Detect which cell encompasses the target text, then output its [x, y] center coordinate. 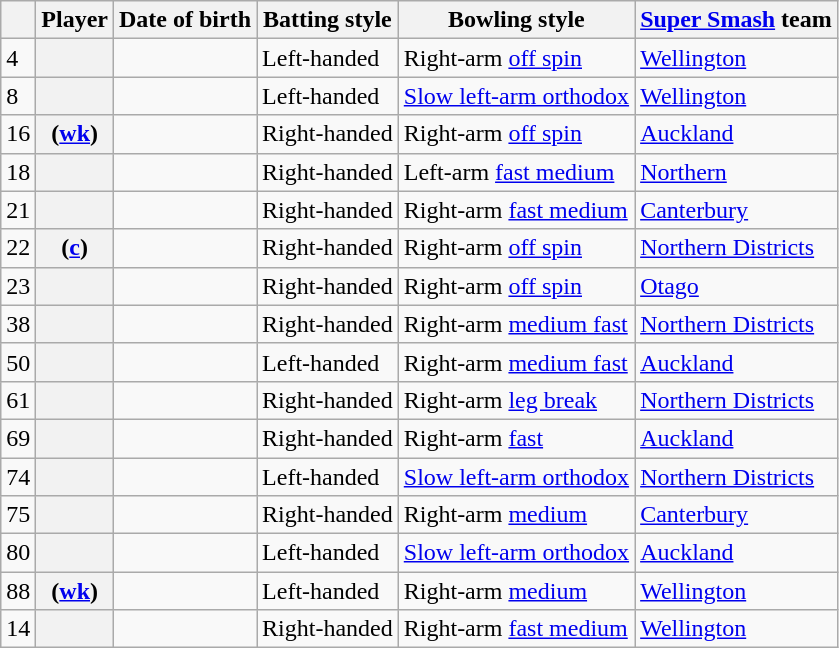
Batting style [328, 20]
23 [18, 286]
Player [75, 20]
50 [18, 362]
Right-arm leg break [516, 400]
Right-arm fast [516, 438]
16 [18, 134]
8 [18, 96]
80 [18, 553]
Otago [736, 286]
Bowling style [516, 20]
38 [18, 324]
4 [18, 58]
Date of birth [186, 20]
75 [18, 515]
22 [18, 248]
18 [18, 172]
Northern [736, 172]
Super Smash team [736, 20]
61 [18, 400]
14 [18, 629]
69 [18, 438]
74 [18, 477]
21 [18, 210]
Left-arm fast medium [516, 172]
(c) [75, 248]
88 [18, 591]
